Search for the cell housing the specified text and yield its (X, Y) center coordinate. 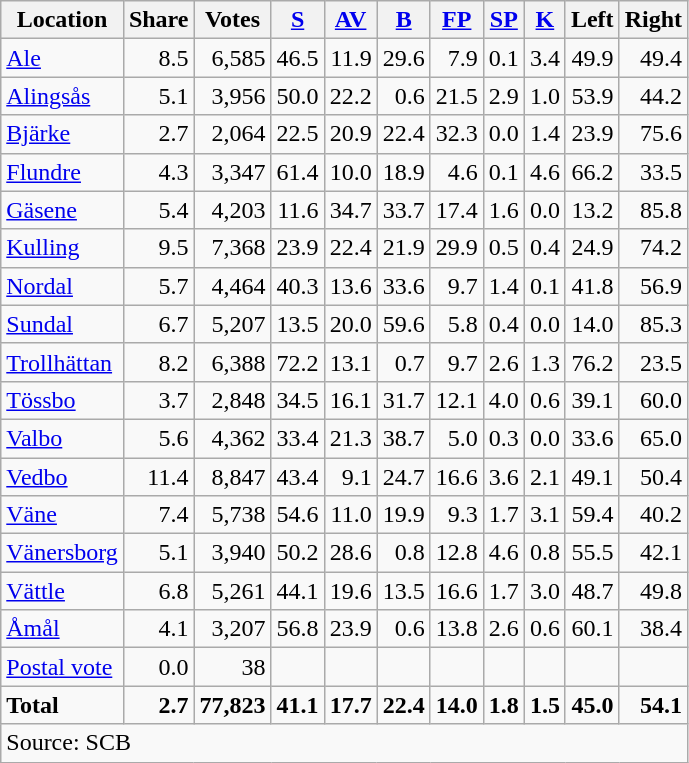
Tössbo (62, 400)
20.0 (350, 324)
9.3 (456, 515)
3,956 (232, 96)
38.4 (653, 629)
13.1 (350, 362)
Vänersborg (62, 553)
33.4 (298, 438)
1.3 (544, 362)
53.9 (592, 96)
59.4 (592, 515)
45.0 (592, 705)
S (298, 20)
0.7 (404, 362)
3.4 (544, 58)
12.8 (456, 553)
85.3 (653, 324)
Ale (62, 58)
13.2 (592, 210)
Vedbo (62, 477)
46.5 (298, 58)
21.3 (350, 438)
77,823 (232, 705)
3.6 (504, 477)
Åmål (62, 629)
50.0 (298, 96)
Vättle (62, 591)
38 (232, 667)
20.9 (350, 134)
76.2 (592, 362)
60.0 (653, 400)
0.5 (504, 248)
13.6 (350, 286)
1.6 (504, 210)
85.8 (653, 210)
SP (504, 20)
59.6 (404, 324)
40.2 (653, 515)
29.9 (456, 248)
44.2 (653, 96)
24.7 (404, 477)
75.6 (653, 134)
Source: SCB (344, 743)
8.5 (158, 58)
5,738 (232, 515)
Gäsene (62, 210)
2,848 (232, 400)
5.7 (158, 286)
13.8 (456, 629)
7.4 (158, 515)
49.9 (592, 58)
4,362 (232, 438)
Left (592, 20)
Location (62, 20)
5,261 (232, 591)
6,388 (232, 362)
34.7 (350, 210)
18.9 (404, 172)
21.5 (456, 96)
Trollhättan (62, 362)
49.4 (653, 58)
2,064 (232, 134)
29.6 (404, 58)
42.1 (653, 553)
3,347 (232, 172)
39.1 (592, 400)
21.9 (404, 248)
11.6 (298, 210)
Total (62, 705)
56.8 (298, 629)
6,585 (232, 58)
12.1 (456, 400)
22.5 (298, 134)
5,207 (232, 324)
Valbo (62, 438)
11.0 (350, 515)
8.2 (158, 362)
4,464 (232, 286)
2.1 (544, 477)
17.4 (456, 210)
3.7 (158, 400)
9.1 (350, 477)
48.7 (592, 591)
54.6 (298, 515)
9.5 (158, 248)
8,847 (232, 477)
5.0 (456, 438)
60.1 (592, 629)
4.1 (158, 629)
3,940 (232, 553)
11.4 (158, 477)
31.7 (404, 400)
Bjärke (62, 134)
23.5 (653, 362)
B (404, 20)
54.1 (653, 705)
50.4 (653, 477)
5.4 (158, 210)
28.6 (350, 553)
3,207 (232, 629)
Nordal (62, 286)
43.4 (298, 477)
19.9 (404, 515)
5.8 (456, 324)
Flundre (62, 172)
22.2 (350, 96)
Väne (62, 515)
4.0 (504, 400)
55.5 (592, 553)
Sundal (62, 324)
AV (350, 20)
1.8 (504, 705)
Right (653, 20)
40.3 (298, 286)
K (544, 20)
17.7 (350, 705)
0.3 (504, 438)
6.8 (158, 591)
4,203 (232, 210)
41.1 (298, 705)
Votes (232, 20)
56.9 (653, 286)
49.1 (592, 477)
7.9 (456, 58)
33.5 (653, 172)
33.7 (404, 210)
24.9 (592, 248)
Alingsås (62, 96)
65.0 (653, 438)
Share (158, 20)
10.0 (350, 172)
Kulling (62, 248)
6.7 (158, 324)
49.8 (653, 591)
38.7 (404, 438)
41.8 (592, 286)
19.6 (350, 591)
2.9 (504, 96)
34.5 (298, 400)
44.1 (298, 591)
5.6 (158, 438)
32.3 (456, 134)
4.3 (158, 172)
1.0 (544, 96)
FP (456, 20)
72.2 (298, 362)
3.0 (544, 591)
11.9 (350, 58)
Postal vote (62, 667)
7,368 (232, 248)
74.2 (653, 248)
50.2 (298, 553)
1.5 (544, 705)
66.2 (592, 172)
16.1 (350, 400)
3.1 (544, 515)
61.4 (298, 172)
